For the text-containing cell, return its midpoint in (X, Y) coordinate format. 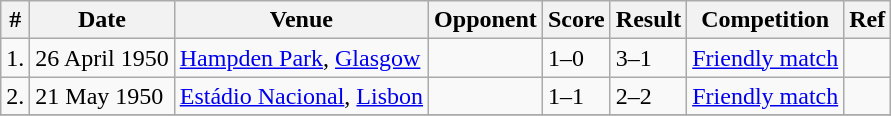
Venue (301, 20)
# (16, 20)
1–1 (576, 96)
3–1 (648, 58)
Estádio Nacional, Lisbon (301, 96)
Ref (868, 20)
21 May 1950 (102, 96)
Date (102, 20)
2. (16, 96)
Opponent (486, 20)
2–2 (648, 96)
Hampden Park, Glasgow (301, 58)
1. (16, 58)
Score (576, 20)
1–0 (576, 58)
26 April 1950 (102, 58)
Result (648, 20)
Competition (766, 20)
